Output the (x, y) coordinate of the center of the cell containing the given text.  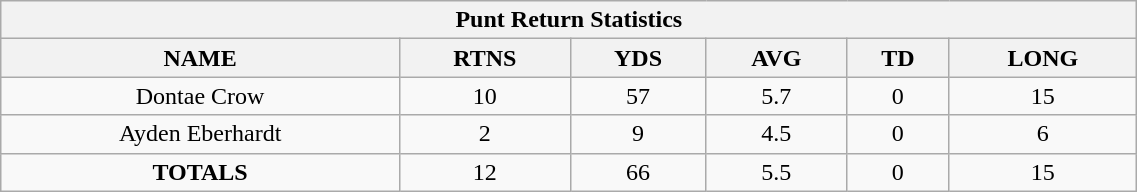
Punt Return Statistics (569, 20)
TD (898, 58)
12 (484, 172)
6 (1043, 134)
5.5 (776, 172)
2 (484, 134)
5.7 (776, 96)
TOTALS (200, 172)
66 (638, 172)
Dontae Crow (200, 96)
Ayden Eberhardt (200, 134)
RTNS (484, 58)
10 (484, 96)
4.5 (776, 134)
NAME (200, 58)
57 (638, 96)
YDS (638, 58)
AVG (776, 58)
LONG (1043, 58)
9 (638, 134)
